Identify which cell holds the provided text, then report its (x, y) central coordinate. 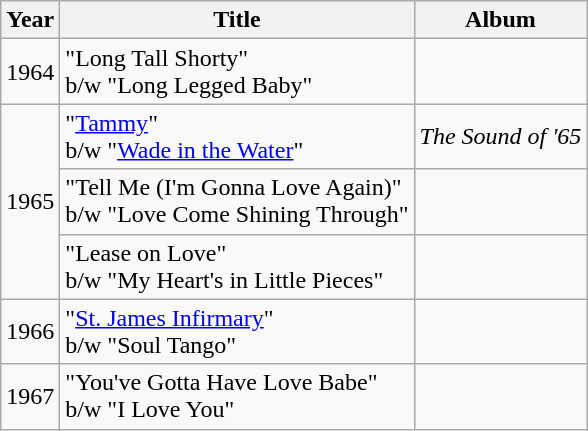
"St. James Infirmary"b/w "Soul Tango" (237, 332)
Year (30, 20)
Title (237, 20)
1965 (30, 202)
"Tell Me (I'm Gonna Love Again)"b/w "Love Come Shining Through" (237, 202)
Album (500, 20)
1964 (30, 72)
"Tammy"b/w "Wade in the Water" (237, 136)
"Long Tall Shorty"b/w "Long Legged Baby" (237, 72)
1966 (30, 332)
"You've Gotta Have Love Babe"b/w "I Love You" (237, 396)
The Sound of '65 (500, 136)
1967 (30, 396)
"Lease on Love"b/w "My Heart's in Little Pieces" (237, 266)
